Output the [X, Y] coordinate of the center of the cell containing the given text.  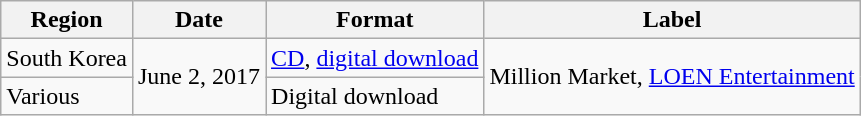
South Korea [67, 58]
Digital download [375, 96]
Region [67, 20]
Million Market, LOEN Entertainment [672, 77]
CD, digital download [375, 58]
Label [672, 20]
Format [375, 20]
Various [67, 96]
Date [198, 20]
June 2, 2017 [198, 77]
